Detect which cell encompasses the target text, then output its [x, y] center coordinate. 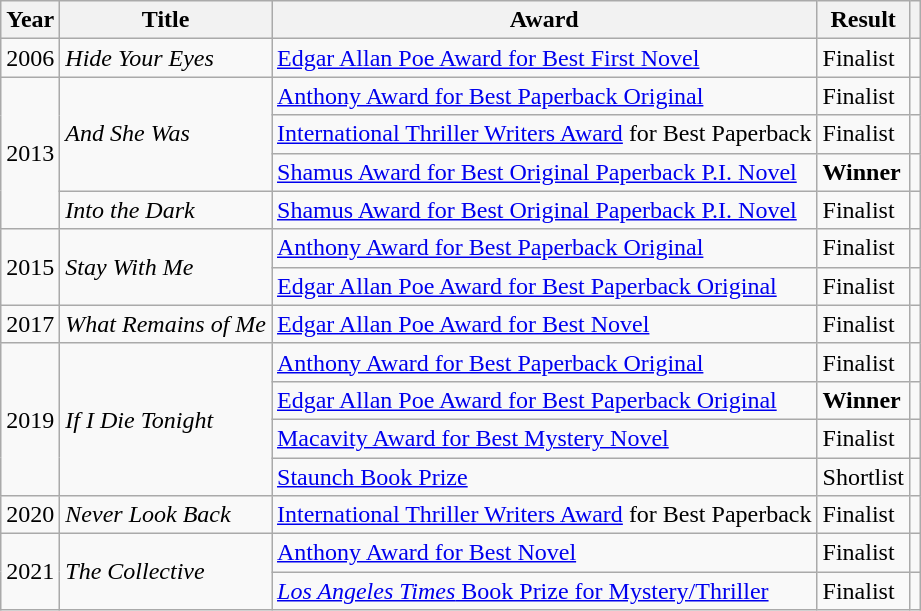
2019 [30, 419]
2017 [30, 324]
If I Die Tonight [166, 419]
Title [166, 20]
Los Angeles Times Book Prize for Mystery/Thriller [545, 591]
2021 [30, 572]
2006 [30, 58]
Shortlist [863, 477]
Stay With Me [166, 267]
Anthony Award for Best Novel [545, 553]
And She Was [166, 134]
Edgar Allan Poe Award for Best Novel [545, 324]
The Collective [166, 572]
Year [30, 20]
Macavity Award for Best Mystery Novel [545, 438]
Edgar Allan Poe Award for Best First Novel [545, 58]
Hide Your Eyes [166, 58]
What Remains of Me [166, 324]
2015 [30, 267]
Result [863, 20]
2013 [30, 153]
Into the Dark [166, 210]
2020 [30, 515]
Award [545, 20]
Never Look Back [166, 515]
Staunch Book Prize [545, 477]
